Find where the given text appears and provide that cell's center as (x, y) coordinate. 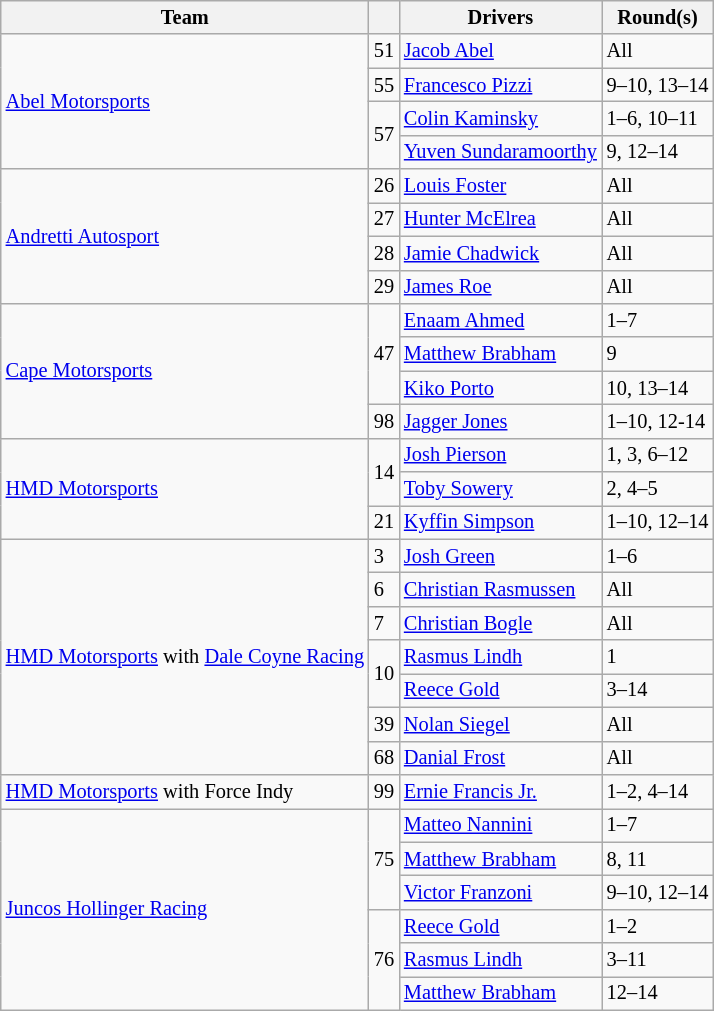
Team (185, 17)
Colin Kaminsky (500, 118)
1, 3, 6–12 (658, 455)
1–10, 12-14 (658, 421)
Juncos Hollinger Racing (185, 909)
Christian Bogle (500, 623)
14 (384, 472)
57 (384, 134)
HMD Motorsports (185, 488)
76 (384, 960)
6 (384, 589)
99 (384, 791)
Jagger Jones (500, 421)
Francesco Pizzi (500, 85)
Toby Sowery (500, 489)
9 (658, 354)
Enaam Ahmed (500, 320)
James Roe (500, 287)
Danial Frost (500, 758)
Round(s) (658, 17)
3 (384, 556)
28 (384, 253)
9–10, 12–14 (658, 892)
55 (384, 85)
7 (384, 623)
3–11 (658, 960)
Kyffin Simpson (500, 522)
39 (384, 724)
Matteo Nannini (500, 825)
10, 13–14 (658, 388)
Hunter McElrea (500, 219)
75 (384, 858)
9, 12–14 (658, 152)
26 (384, 186)
Victor Franzoni (500, 892)
51 (384, 51)
9–10, 13–14 (658, 85)
12–14 (658, 993)
1–2, 4–14 (658, 791)
Josh Pierson (500, 455)
10 (384, 674)
21 (384, 522)
Jacob Abel (500, 51)
Andretti Autosport (185, 236)
27 (384, 219)
Drivers (500, 17)
Louis Foster (500, 186)
98 (384, 421)
47 (384, 354)
3–14 (658, 690)
Christian Rasmussen (500, 589)
Nolan Siegel (500, 724)
68 (384, 758)
Yuven Sundaramoorthy (500, 152)
Abel Motorsports (185, 102)
Josh Green (500, 556)
Kiko Porto (500, 388)
HMD Motorsports with Dale Coyne Racing (185, 657)
29 (384, 287)
HMD Motorsports with Force Indy (185, 791)
8, 11 (658, 859)
1–10, 12–14 (658, 522)
1–2 (658, 926)
Jamie Chadwick (500, 253)
Ernie Francis Jr. (500, 791)
2, 4–5 (658, 489)
1–6 (658, 556)
Cape Motorsports (185, 370)
1 (658, 657)
1–6, 10–11 (658, 118)
